Find where the given text appears and provide that cell's center as (X, Y) coordinate. 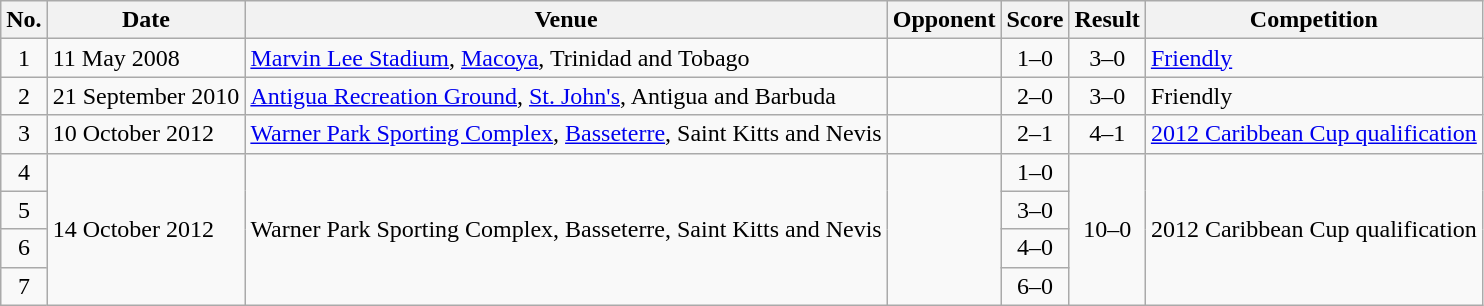
Marvin Lee Stadium, Macoya, Trinidad and Tobago (566, 58)
Antigua Recreation Ground, St. John's, Antigua and Barbuda (566, 96)
4 (24, 172)
21 September 2010 (146, 96)
5 (24, 210)
2 (24, 96)
Competition (1314, 20)
2–1 (1035, 134)
11 May 2008 (146, 58)
4–0 (1035, 248)
Opponent (944, 20)
Venue (566, 20)
Result (1107, 20)
7 (24, 286)
2–0 (1035, 96)
No. (24, 20)
Score (1035, 20)
4–1 (1107, 134)
14 October 2012 (146, 229)
Date (146, 20)
6–0 (1035, 286)
6 (24, 248)
10–0 (1107, 229)
3 (24, 134)
1 (24, 58)
10 October 2012 (146, 134)
